Capture the cell that displays the provided text and extract its [X, Y] central coordinate. 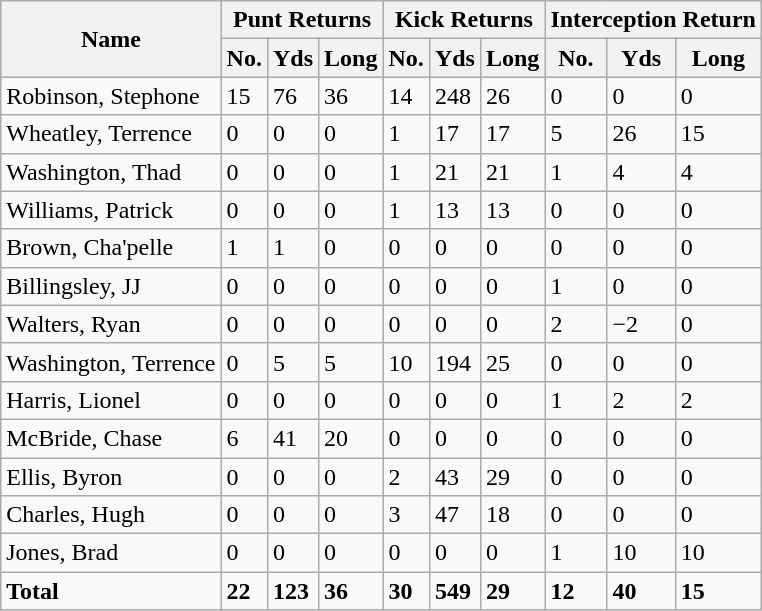
47 [454, 515]
248 [454, 96]
76 [292, 96]
Billingsley, JJ [111, 286]
6 [244, 438]
18 [512, 515]
Name [111, 39]
Kick Returns [464, 20]
43 [454, 477]
Washington, Terrence [111, 362]
14 [406, 96]
40 [641, 591]
Punt Returns [302, 20]
194 [454, 362]
Williams, Patrick [111, 210]
Jones, Brad [111, 553]
Charles, Hugh [111, 515]
−2 [641, 324]
12 [576, 591]
Washington, Thad [111, 172]
3 [406, 515]
Walters, Ryan [111, 324]
Ellis, Byron [111, 477]
Brown, Cha'pelle [111, 248]
Robinson, Stephone [111, 96]
41 [292, 438]
30 [406, 591]
20 [351, 438]
25 [512, 362]
549 [454, 591]
Total [111, 591]
123 [292, 591]
Wheatley, Terrence [111, 134]
Harris, Lionel [111, 400]
Interception Return [654, 20]
22 [244, 591]
McBride, Chase [111, 438]
